Identify which cell holds the provided text, then report its (x, y) central coordinate. 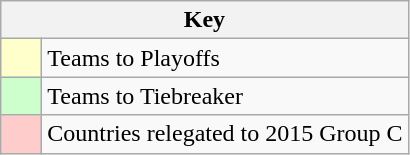
Teams to Playoffs (225, 58)
Countries relegated to 2015 Group C (225, 134)
Key (204, 20)
Teams to Tiebreaker (225, 96)
